Scan for the cell matching the given text and deliver its (X, Y) coordinate at center. 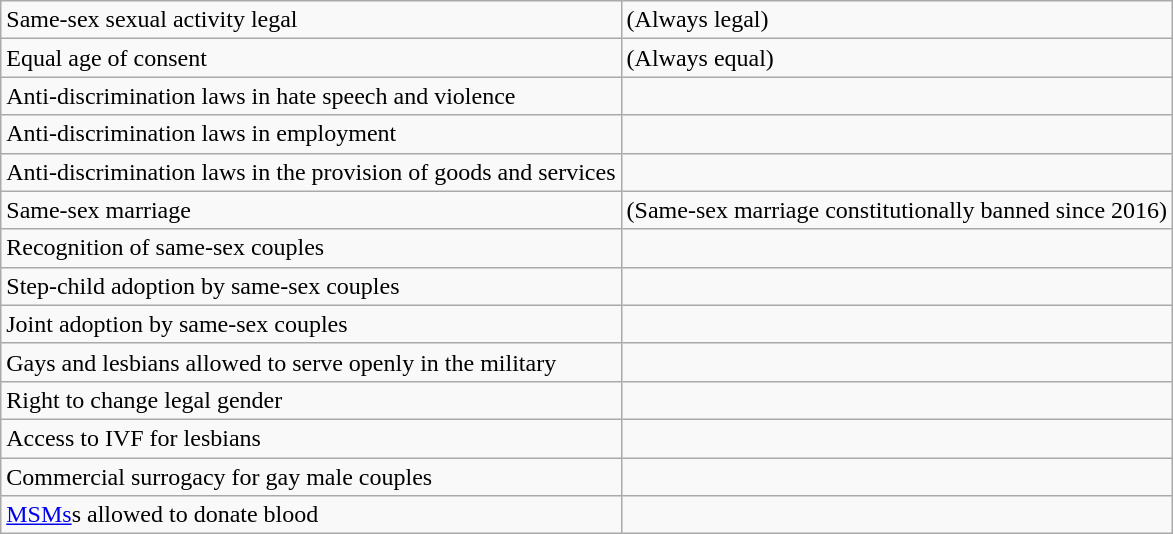
Equal age of consent (311, 58)
Anti-discrimination laws in the provision of goods and services (311, 172)
Commercial surrogacy for gay male couples (311, 477)
(Always legal) (897, 20)
Right to change legal gender (311, 400)
Anti-discrimination laws in hate speech and violence (311, 96)
Same-sex sexual activity legal (311, 20)
MSMss allowed to donate blood (311, 515)
(Same-sex marriage constitutionally banned since 2016) (897, 210)
Access to IVF for lesbians (311, 438)
Gays and lesbians allowed to serve openly in the military (311, 362)
Recognition of same-sex couples (311, 248)
Anti-discrimination laws in employment (311, 134)
Joint adoption by same-sex couples (311, 324)
(Always equal) (897, 58)
Same-sex marriage (311, 210)
Step-child adoption by same-sex couples (311, 286)
